Find where the given text appears and provide that cell's center as [X, Y] coordinate. 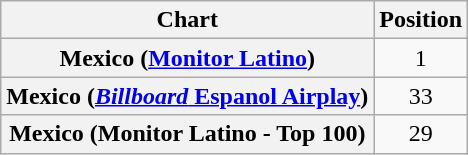
Mexico (Billboard Espanol Airplay) [188, 96]
29 [421, 134]
Mexico (Monitor Latino) [188, 58]
33 [421, 96]
Chart [188, 20]
Position [421, 20]
Mexico (Monitor Latino - Top 100) [188, 134]
1 [421, 58]
